Scan for the cell matching the given text and deliver its [X, Y] coordinate at center. 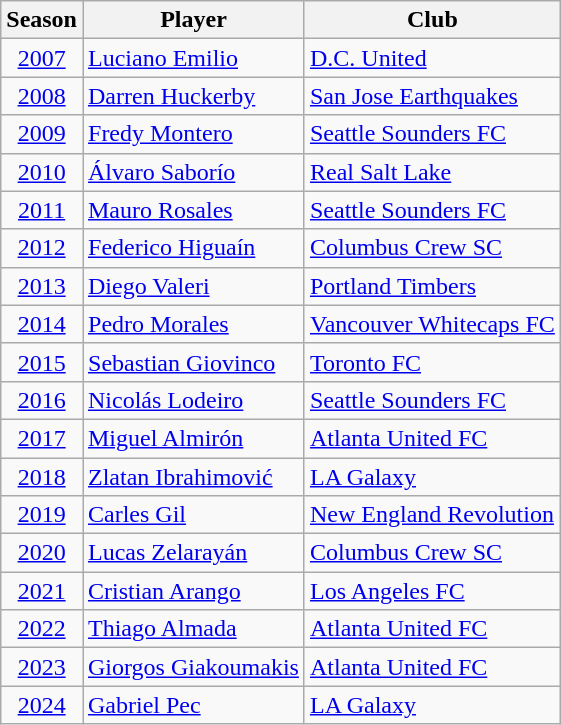
Carles Gil [193, 515]
2010 [42, 172]
Los Angeles FC [432, 591]
2017 [42, 438]
Fredy Montero [193, 134]
Portland Timbers [432, 286]
2007 [42, 58]
2008 [42, 96]
2016 [42, 400]
Club [432, 20]
2014 [42, 324]
2015 [42, 362]
San Jose Earthquakes [432, 96]
Season [42, 20]
2018 [42, 477]
Thiago Almada [193, 629]
Mauro Rosales [193, 210]
Miguel Almirón [193, 438]
2023 [42, 667]
Luciano Emilio [193, 58]
Vancouver Whitecaps FC [432, 324]
Real Salt Lake [432, 172]
Lucas Zelarayán [193, 553]
Pedro Morales [193, 324]
New England Revolution [432, 515]
2022 [42, 629]
Gabriel Pec [193, 705]
2011 [42, 210]
2013 [42, 286]
2009 [42, 134]
Cristian Arango [193, 591]
Zlatan Ibrahimović [193, 477]
2012 [42, 248]
Giorgos Giakoumakis [193, 667]
Federico Higuaín [193, 248]
2019 [42, 515]
Sebastian Giovinco [193, 362]
Darren Huckerby [193, 96]
2021 [42, 591]
D.C. United [432, 58]
Álvaro Saborío [193, 172]
Player [193, 20]
Toronto FC [432, 362]
2024 [42, 705]
Diego Valeri [193, 286]
Nicolás Lodeiro [193, 400]
2020 [42, 553]
